From the cell containing the given text, extract its center point as (X, Y) coordinate. 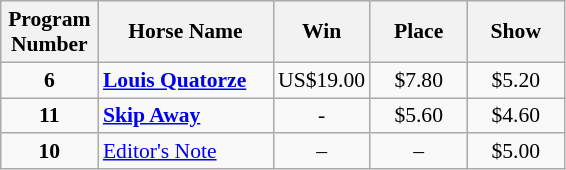
US$19.00 (322, 80)
- (322, 116)
Place (418, 32)
$4.60 (516, 116)
Skip Away (186, 116)
$5.20 (516, 80)
$7.80 (418, 80)
11 (50, 116)
10 (50, 152)
$5.60 (418, 116)
Program Number (50, 32)
Editor's Note (186, 152)
$5.00 (516, 152)
Louis Quatorze (186, 80)
Show (516, 32)
Horse Name (186, 32)
Win (322, 32)
6 (50, 80)
